Detect which cell encompasses the target text, then output its (X, Y) center coordinate. 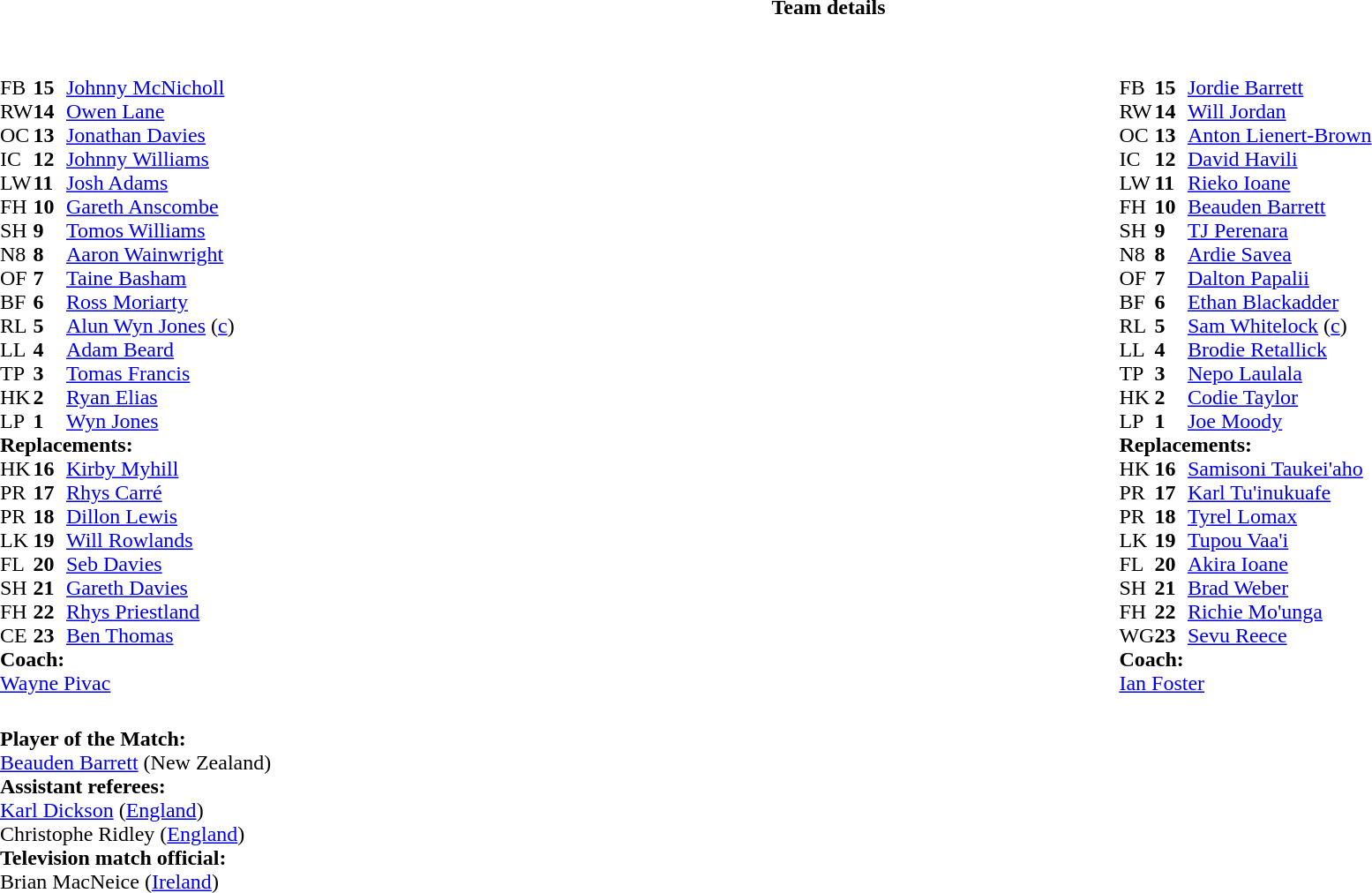
Will Jordan (1279, 111)
Sevu Reece (1279, 635)
CE (17, 635)
Beauden Barrett (1279, 206)
Seb Davies (150, 565)
Tyrel Lomax (1279, 517)
TJ Perenara (1279, 231)
Tomos Williams (150, 231)
Taine Basham (150, 279)
Joe Moody (1279, 422)
Johnny McNicholl (150, 88)
Ardie Savea (1279, 254)
Alun Wyn Jones (c) (150, 326)
Samisoni Taukei'aho (1279, 469)
Brodie Retallick (1279, 349)
Gareth Anscombe (150, 206)
Aaron Wainwright (150, 254)
Will Rowlands (150, 540)
Ryan Elias (150, 397)
Dalton Papalii (1279, 279)
Ross Moriarty (150, 302)
Ian Foster (1245, 683)
Johnny Williams (150, 159)
Rhys Carré (150, 492)
Rhys Priestland (150, 612)
Anton Lienert-Brown (1279, 136)
WG (1136, 635)
Akira Ioane (1279, 565)
Jonathan Davies (150, 136)
Rieko Ioane (1279, 184)
Codie Taylor (1279, 397)
Wyn Jones (150, 422)
Kirby Myhill (150, 469)
Brad Weber (1279, 588)
Josh Adams (150, 184)
Sam Whitelock (c) (1279, 326)
Ben Thomas (150, 635)
Tomas Francis (150, 374)
Richie Mo'unga (1279, 612)
David Havili (1279, 159)
Jordie Barrett (1279, 88)
Karl Tu'inukuafe (1279, 492)
Wayne Pivac (117, 683)
Nepo Laulala (1279, 374)
Dillon Lewis (150, 517)
Owen Lane (150, 111)
Gareth Davies (150, 588)
Ethan Blackadder (1279, 302)
Adam Beard (150, 349)
Tupou Vaa'i (1279, 540)
